Capture the cell that displays the provided text and extract its (x, y) central coordinate. 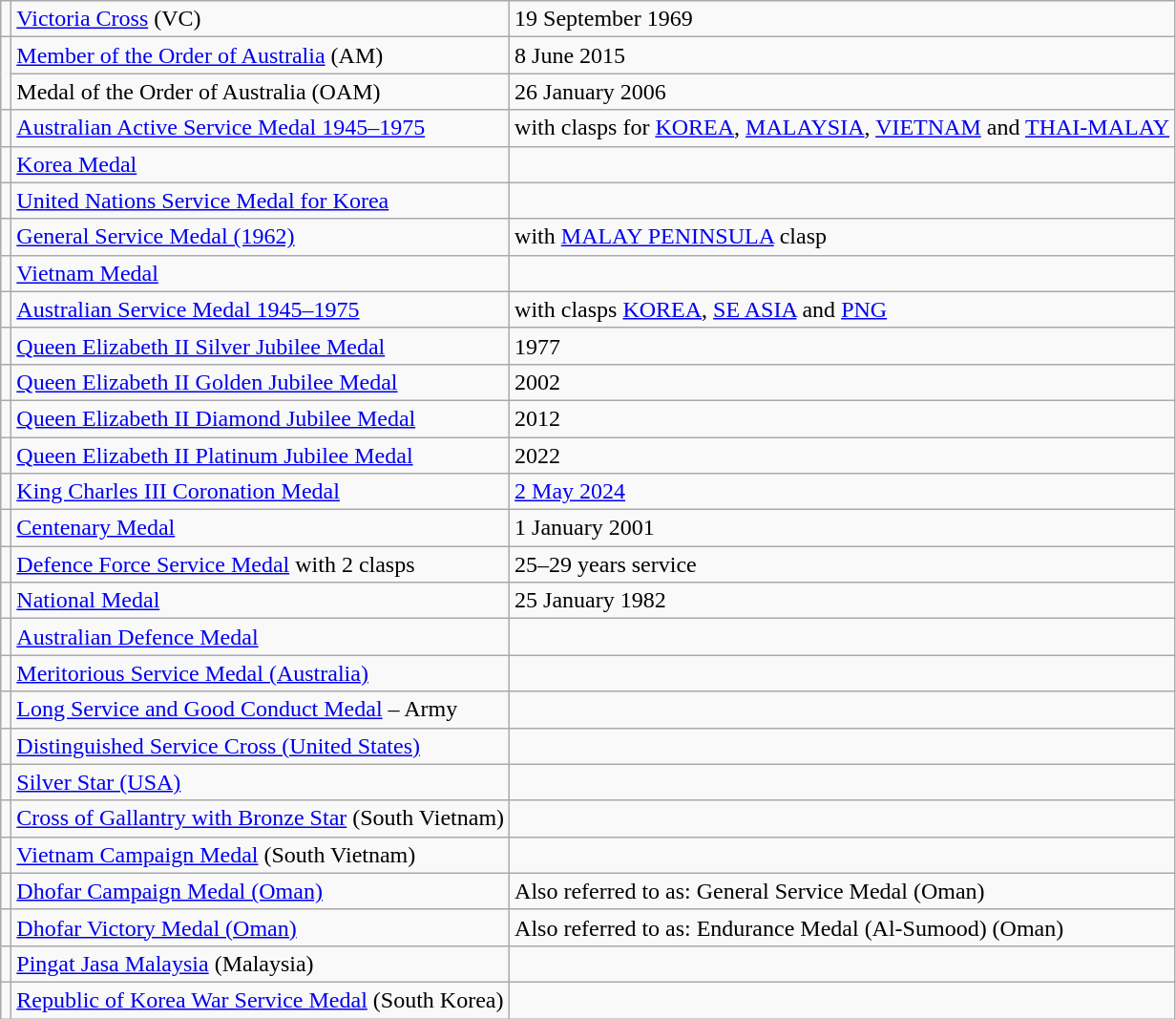
Defence Force Service Medal with 2 clasps (261, 564)
Queen Elizabeth II Silver Jubilee Medal (261, 346)
26 January 2006 (842, 92)
with clasps for KOREA, MALAYSIA, VIETNAM and THAI-MALAY (842, 128)
Queen Elizabeth II Golden Jubilee Medal (261, 382)
25–29 years service (842, 564)
with MALAY PENINSULA clasp (842, 237)
Cross of Gallantry with Bronze Star (South Vietnam) (261, 818)
Dhofar Victory Medal (Oman) (261, 927)
1977 (842, 346)
19 September 1969 (842, 19)
Distinguished Service Cross (United States) (261, 746)
Pingat Jasa Malaysia (Malaysia) (261, 964)
Australian Active Service Medal 1945–1975 (261, 128)
Australian Defence Medal (261, 637)
Medal of the Order of Australia (OAM) (261, 92)
Meritorious Service Medal (Australia) (261, 673)
Centenary Medal (261, 528)
Queen Elizabeth II Platinum Jubilee Medal (261, 456)
Also referred to as: General Service Medal (Oman) (842, 891)
King Charles III Coronation Medal (261, 492)
with clasps KOREA, SE ASIA and PNG (842, 309)
Victoria Cross (VC) (261, 19)
2012 (842, 418)
2022 (842, 456)
National Medal (261, 601)
8 June 2015 (842, 55)
United Nations Service Medal for Korea (261, 201)
Vietnam Medal (261, 273)
Member of the Order of Australia (AM) (261, 55)
Korea Medal (261, 164)
25 January 1982 (842, 601)
General Service Medal (1962) (261, 237)
2002 (842, 382)
Dhofar Campaign Medal (Oman) (261, 891)
Queen Elizabeth II Diamond Jubilee Medal (261, 418)
Silver Star (USA) (261, 782)
Also referred to as: Endurance Medal (Al-Sumood) (Oman) (842, 927)
2 May 2024 (842, 492)
Republic of Korea War Service Medal (South Korea) (261, 1000)
Vietnam Campaign Medal (South Vietnam) (261, 855)
Long Service and Good Conduct Medal – Army (261, 710)
1 January 2001 (842, 528)
Australian Service Medal 1945–1975 (261, 309)
